Detect which cell encompasses the target text, then output its (x, y) center coordinate. 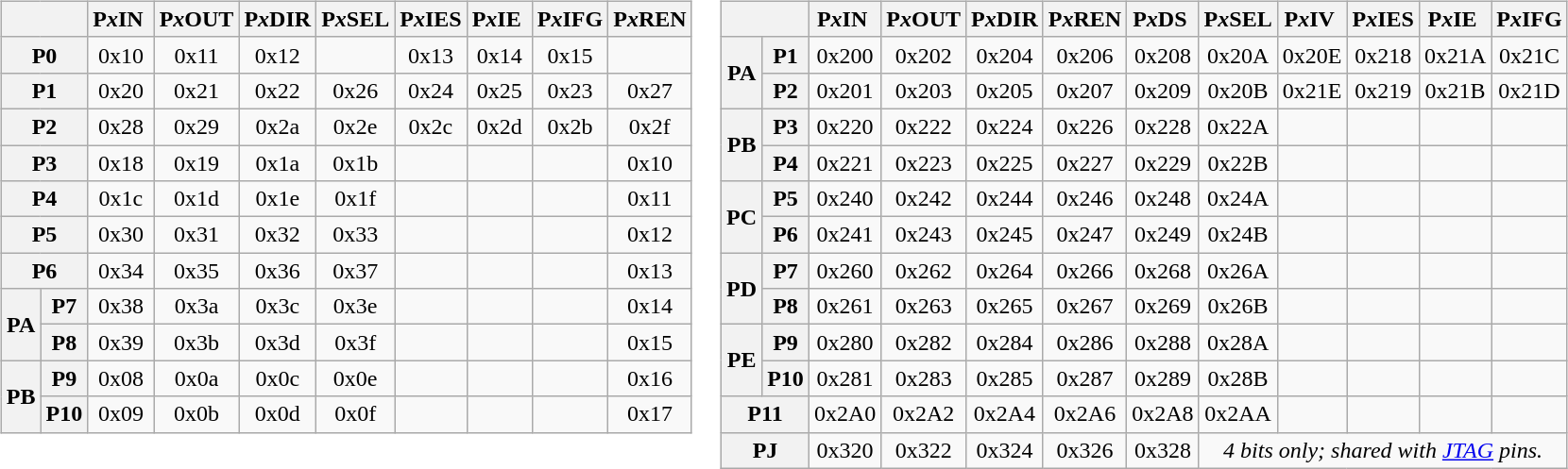
0x28A (1237, 343)
0x267 (1084, 307)
0x204 (1005, 55)
0x261 (844, 307)
0x242 (924, 199)
0x2c (431, 126)
0x33 (355, 235)
0x28 (121, 126)
PxDS (1163, 19)
0x263 (924, 307)
0x328 (1163, 450)
0x228 (1163, 126)
0x21A (1455, 55)
0x1b (355, 163)
0x21E (1312, 91)
0x285 (1005, 378)
0x3f (355, 343)
0x240 (844, 199)
0x268 (1163, 271)
0x2AA (1237, 414)
0x21B (1455, 91)
0x326 (1084, 450)
0x22B (1237, 163)
0x1a (278, 163)
0x26B (1237, 307)
0x226 (1084, 126)
0x203 (924, 91)
0x209 (1163, 91)
0x18 (121, 163)
0x262 (924, 271)
0x219 (1383, 91)
0x2b (570, 126)
0x24A (1237, 199)
0x0a (196, 378)
0x286 (1084, 343)
0x22A (1237, 126)
0x243 (924, 235)
0x221 (844, 163)
0x249 (1163, 235)
0x241 (844, 235)
0x280 (844, 343)
0x322 (924, 450)
0x2f (650, 126)
4 bits only; shared with JTAG pins. (1383, 450)
0x246 (1084, 199)
0x08 (121, 378)
0x24B (1237, 235)
0x201 (844, 91)
0x21 (196, 91)
0x34 (121, 271)
0x2e (355, 126)
0x39 (121, 343)
0x0b (196, 414)
0x245 (1005, 235)
0x1c (121, 199)
0x207 (1084, 91)
0x208 (1163, 55)
0x222 (924, 126)
0x0e (355, 378)
0x21D (1529, 91)
0x28B (1237, 378)
0x2A0 (844, 414)
0x287 (1084, 378)
0x36 (278, 271)
0x37 (355, 271)
0x09 (121, 414)
0x2A6 (1084, 414)
0x0d (278, 414)
0x324 (1005, 450)
PJ (765, 450)
0x3e (355, 307)
0x2A2 (924, 414)
0x288 (1163, 343)
0x2d (499, 126)
0x20 (121, 91)
0x26 (355, 91)
0x3a (196, 307)
0x0c (278, 378)
0x16 (650, 378)
0x264 (1005, 271)
PC (742, 217)
0x266 (1084, 271)
PD (742, 289)
0x1f (355, 199)
0x22 (278, 91)
PxIV (1312, 19)
0x247 (1084, 235)
0x283 (924, 378)
0x218 (1383, 55)
0x284 (1005, 343)
0x269 (1163, 307)
0x229 (1163, 163)
0x24 (431, 91)
0x224 (1005, 126)
0x3c (278, 307)
0x32 (278, 235)
0x35 (196, 271)
0x223 (924, 163)
0x0f (355, 414)
0x20A (1237, 55)
0x289 (1163, 378)
PE (742, 360)
0x25 (499, 91)
0x20E (1312, 55)
0x3d (278, 343)
P11 (765, 414)
0x265 (1005, 307)
0x1e (278, 199)
0x38 (121, 307)
0x206 (1084, 55)
0x3b (196, 343)
0x21C (1529, 55)
0x23 (570, 91)
0x1d (196, 199)
0x2a (278, 126)
0x202 (924, 55)
0x225 (1005, 163)
0x281 (844, 378)
0x26A (1237, 271)
0x20B (1237, 91)
0x200 (844, 55)
0x205 (1005, 91)
0x244 (1005, 199)
0x2A8 (1163, 414)
0x19 (196, 163)
0x227 (1084, 163)
0x17 (650, 414)
0x220 (844, 126)
0x2A4 (1005, 414)
0x31 (196, 235)
0x248 (1163, 199)
0x282 (924, 343)
0x260 (844, 271)
0x27 (650, 91)
P0 (43, 55)
0x30 (121, 235)
0x29 (196, 126)
0x320 (844, 450)
